Identify which cell holds the provided text, then report its [x, y] central coordinate. 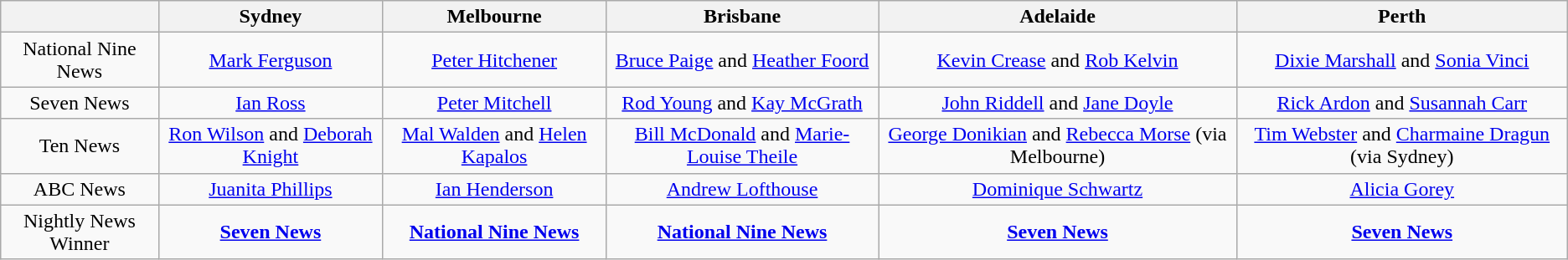
Adelaide [1058, 17]
John Riddell and Jane Doyle [1058, 103]
Ron Wilson and Deborah Knight [271, 145]
Ian Ross [271, 103]
Andrew Lofthouse [742, 189]
Tim Webster and Charmaine Dragun (via Sydney) [1402, 145]
Mark Ferguson [271, 60]
Brisbane [742, 17]
Rick Ardon and Susannah Carr [1402, 103]
Dixie Marshall and Sonia Vinci [1402, 60]
Ten News [80, 145]
Perth [1402, 17]
Sydney [271, 17]
Nightly News Winner [80, 232]
ABC News [80, 189]
Mal Walden and Helen Kapalos [494, 145]
Juanita Phillips [271, 189]
Ian Henderson [494, 189]
Alicia Gorey [1402, 189]
Peter Hitchener [494, 60]
Dominique Schwartz [1058, 189]
Rod Young and Kay McGrath [742, 103]
Bill McDonald and Marie-Louise Theile [742, 145]
George Donikian and Rebecca Morse (via Melbourne) [1058, 145]
Peter Mitchell [494, 103]
Bruce Paige and Heather Foord [742, 60]
Melbourne [494, 17]
Kevin Crease and Rob Kelvin [1058, 60]
